Search for the cell housing the specified text and yield its [X, Y] center coordinate. 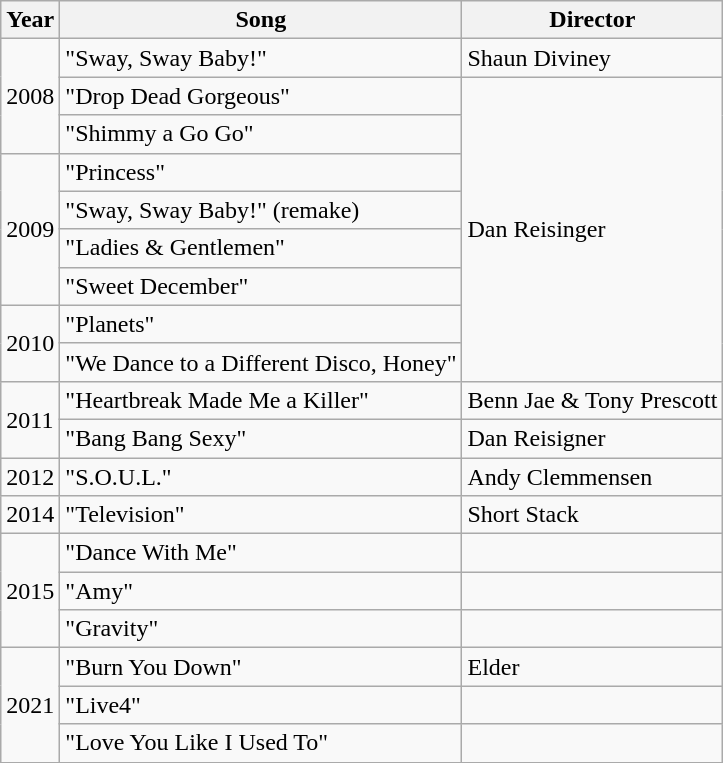
2015 [30, 591]
"Shimmy a Go Go" [261, 134]
"We Dance to a Different Disco, Honey" [261, 362]
Short Stack [592, 515]
2010 [30, 343]
"Love You Like I Used To" [261, 743]
"Princess" [261, 172]
"Sway, Sway Baby!" [261, 58]
Benn Jae & Tony Prescott [592, 400]
"Gravity" [261, 629]
"Sweet December" [261, 286]
2021 [30, 705]
"Amy" [261, 591]
Andy Clemmensen [592, 477]
"Sway, Sway Baby!" (remake) [261, 210]
2014 [30, 515]
"Planets" [261, 324]
2009 [30, 229]
"Dance With Me" [261, 553]
"Live4" [261, 705]
2008 [30, 96]
Shaun Diviney [592, 58]
Dan Reisigner [592, 438]
"Drop Dead Gorgeous" [261, 96]
"Burn You Down" [261, 667]
Song [261, 20]
Dan Reisinger [592, 229]
Year [30, 20]
Elder [592, 667]
2012 [30, 477]
"Bang Bang Sexy" [261, 438]
"S.O.U.L." [261, 477]
"Television" [261, 515]
Director [592, 20]
"Heartbreak Made Me a Killer" [261, 400]
2011 [30, 419]
"Ladies & Gentlemen" [261, 248]
